For the text-containing cell, return its midpoint in (x, y) coordinate format. 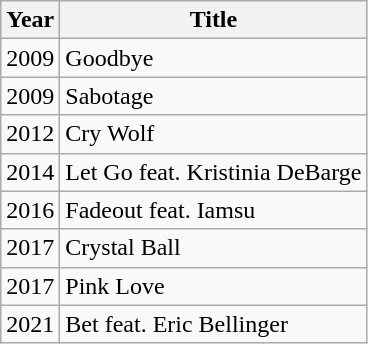
2012 (30, 134)
2014 (30, 172)
2021 (30, 324)
Goodbye (214, 58)
2016 (30, 210)
Cry Wolf (214, 134)
Let Go feat. Kristinia DeBarge (214, 172)
Bet feat. Eric Bellinger (214, 324)
Crystal Ball (214, 248)
Year (30, 20)
Title (214, 20)
Pink Love (214, 286)
Sabotage (214, 96)
Fadeout feat. Iamsu (214, 210)
